Scan for the cell matching the given text and deliver its [X, Y] coordinate at center. 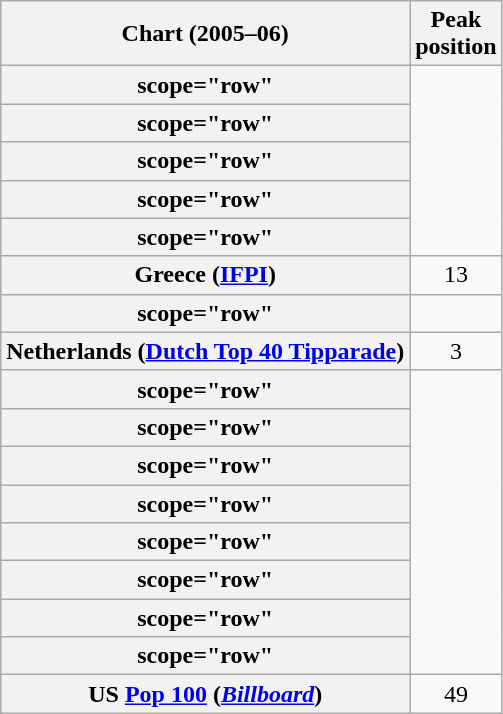
13 [456, 275]
US Pop 100 (Billboard) [206, 694]
49 [456, 694]
Greece (IFPI) [206, 275]
3 [456, 351]
Peakposition [456, 34]
Netherlands (Dutch Top 40 Tipparade) [206, 351]
Chart (2005–06) [206, 34]
